Search for the cell housing the specified text and yield its [X, Y] center coordinate. 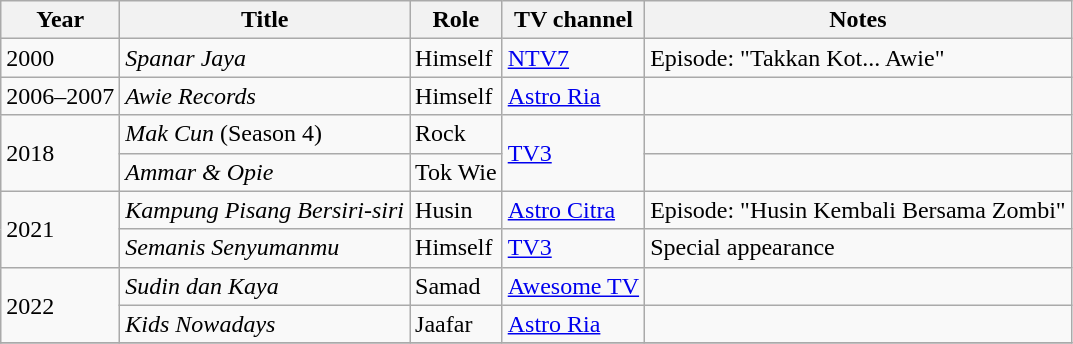
Episode: "Husin Kembali Bersama Zombi" [858, 210]
Episode: "Takkan Kot... Awie" [858, 58]
Astro Citra [573, 210]
Samad [456, 286]
Tok Wie [456, 172]
Special appearance [858, 248]
Awesome TV [573, 286]
2022 [60, 305]
Mak Cun (Season 4) [265, 134]
2021 [60, 229]
Kampung Pisang Bersiri-siri [265, 210]
TV channel [573, 20]
2018 [60, 153]
Title [265, 20]
Jaafar [456, 324]
Ammar & Opie [265, 172]
Notes [858, 20]
Year [60, 20]
Sudin dan Kaya [265, 286]
2006–2007 [60, 96]
Kids Nowadays [265, 324]
2000 [60, 58]
Spanar Jaya [265, 58]
Rock [456, 134]
Role [456, 20]
Awie Records [265, 96]
Husin [456, 210]
Semanis Senyumanmu [265, 248]
NTV7 [573, 58]
